Locate the cell with the specified text and output its (X, Y) center coordinate. 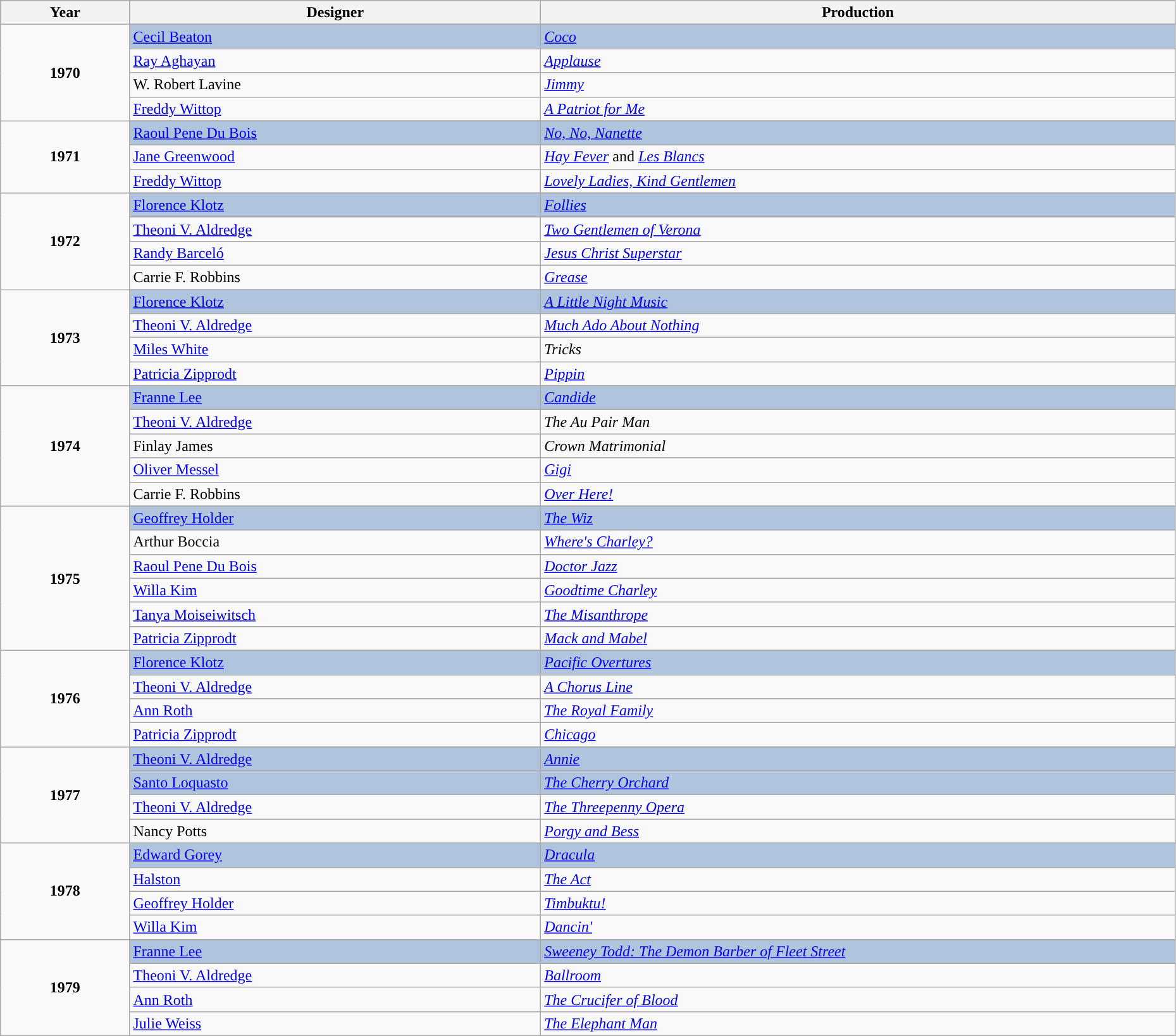
No, No, Nanette (858, 133)
W. Robert Lavine (335, 85)
1975 (65, 578)
Julie Weiss (335, 1023)
The Act (858, 879)
Follies (858, 205)
Randy Barceló (335, 253)
Doctor Jazz (858, 566)
Grease (858, 277)
Porgy and Bess (858, 831)
Year (65, 13)
Lovely Ladies, Kind Gentlemen (858, 181)
Jane Greenwood (335, 157)
Ray Aghayan (335, 61)
The Threepenny Opera (858, 807)
1971 (65, 157)
Dracula (858, 855)
Pippin (858, 374)
Finlay James (335, 446)
Edward Gorey (335, 855)
Ballroom (858, 975)
Jesus Christ Superstar (858, 253)
Miles White (335, 350)
Cecil Beaton (335, 37)
The Au Pair Man (858, 422)
Much Ado About Nothing (858, 326)
1974 (65, 446)
Hay Fever and Les Blancs (858, 157)
The Cherry Orchard (858, 783)
Santo Loquasto (335, 783)
Gigi (858, 470)
1977 (65, 795)
Tricks (858, 350)
The Crucifer of Blood (858, 999)
Mack and Mabel (858, 638)
The Wiz (858, 518)
Nancy Potts (335, 831)
Two Gentlemen of Verona (858, 229)
Over Here! (858, 494)
Oliver Messel (335, 470)
A Patriot for Me (858, 109)
1978 (65, 891)
Annie (858, 759)
Candide (858, 398)
Where's Charley? (858, 542)
Arthur Boccia (335, 542)
Goodtime Charley (858, 590)
Jimmy (858, 85)
Coco (858, 37)
Production (858, 13)
1973 (65, 338)
Halston (335, 879)
Applause (858, 61)
A Little Night Music (858, 302)
1979 (65, 987)
1970 (65, 73)
Tanya Moiseiwitsch (335, 614)
The Elephant Man (858, 1023)
1976 (65, 698)
Sweeney Todd: The Demon Barber of Fleet Street (858, 951)
The Misanthrope (858, 614)
Chicago (858, 735)
Designer (335, 13)
A Chorus Line (858, 686)
Dancin' (858, 927)
Timbuktu! (858, 903)
1972 (65, 241)
The Royal Family (858, 711)
Crown Matrimonial (858, 446)
Pacific Overtures (858, 662)
